Provide the (X, Y) coordinate of the cell's center where the given text is located.  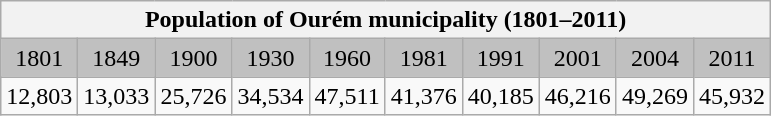
12,803 (40, 96)
25,726 (194, 96)
1960 (347, 58)
1900 (194, 58)
2001 (578, 58)
1930 (270, 58)
Population of Ourém municipality (1801–2011) (386, 20)
41,376 (424, 96)
46,216 (578, 96)
1849 (116, 58)
1981 (424, 58)
34,534 (270, 96)
2004 (654, 58)
2011 (732, 58)
40,185 (500, 96)
1801 (40, 58)
45,932 (732, 96)
1991 (500, 58)
47,511 (347, 96)
49,269 (654, 96)
13,033 (116, 96)
